Search for the cell housing the specified text and yield its (X, Y) center coordinate. 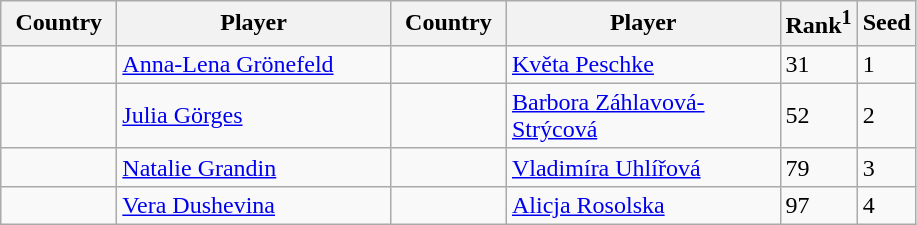
79 (818, 167)
3 (886, 167)
97 (818, 205)
Barbora Záhlavová-Strýcová (643, 116)
1 (886, 64)
Seed (886, 24)
Vera Dushevina (254, 205)
Rank1 (818, 24)
Natalie Grandin (254, 167)
Alicja Rosolska (643, 205)
Julia Görges (254, 116)
Anna-Lena Grönefeld (254, 64)
4 (886, 205)
31 (818, 64)
Květa Peschke (643, 64)
Vladimíra Uhlířová (643, 167)
52 (818, 116)
2 (886, 116)
